Find where the given text appears and provide that cell's center as (X, Y) coordinate. 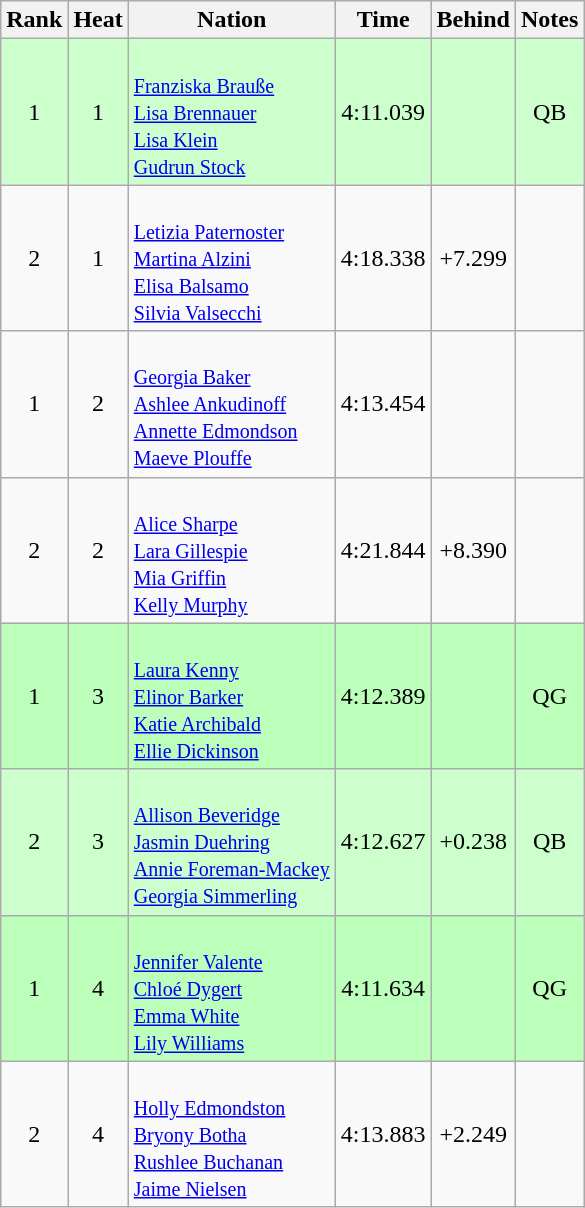
Holly EdmondstonBryony BothaRushlee BuchananJaime Nielsen (232, 1134)
Alice SharpeLara GillespieMia GriffinKelly Murphy (232, 550)
4:21.844 (383, 550)
+7.299 (473, 258)
Georgia BakerAshlee AnkudinoffAnnette EdmondsonMaeve Plouffe (232, 404)
4:11.634 (383, 988)
+0.238 (473, 842)
4:12.389 (383, 696)
4:13.454 (383, 404)
Allison BeveridgeJasmin DuehringAnnie Foreman-MackeyGeorgia Simmerling (232, 842)
4:18.338 (383, 258)
4:13.883 (383, 1134)
Behind (473, 20)
4:12.627 (383, 842)
Franziska BraußeLisa BrennauerLisa KleinGudrun Stock (232, 112)
Jennifer ValenteChloé DygertEmma WhiteLily Williams (232, 988)
Heat (98, 20)
4:11.039 (383, 112)
+2.249 (473, 1134)
Rank (34, 20)
Time (383, 20)
Nation (232, 20)
Laura KennyElinor BarkerKatie ArchibaldEllie Dickinson (232, 696)
+8.390 (473, 550)
Letizia PaternosterMartina AlziniElisa BalsamoSilvia Valsecchi (232, 258)
Notes (549, 20)
